Extract the [x, y] coordinate from the center of the cell holding the provided text.  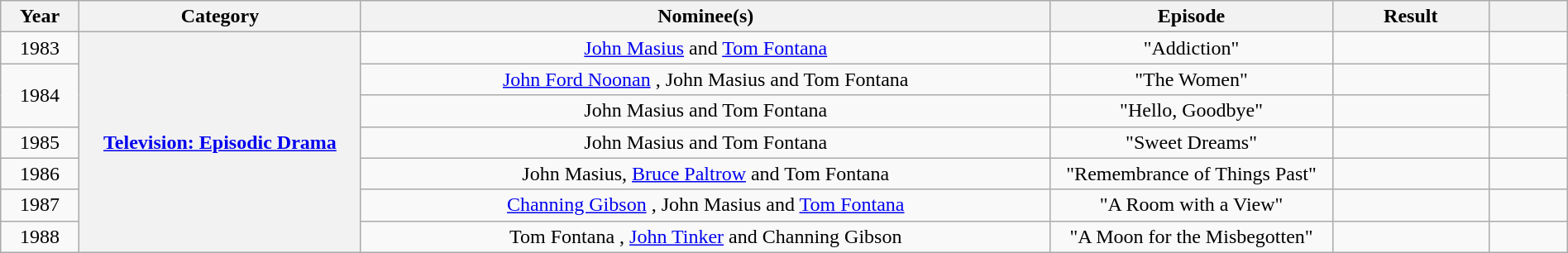
Result [1411, 17]
1984 [40, 95]
Television: Episodic Drama [220, 142]
Nominee(s) [705, 17]
John Ford Noonan , John Masius and Tom Fontana [705, 79]
John Masius, Bruce Paltrow and Tom Fontana [705, 174]
1988 [40, 236]
1987 [40, 205]
Year [40, 17]
"A Room with a View" [1191, 205]
Channing Gibson , John Masius and Tom Fontana [705, 205]
"Remembrance of Things Past" [1191, 174]
Episode [1191, 17]
1985 [40, 142]
"Addiction" [1191, 48]
"A Moon for the Misbegotten" [1191, 236]
"The Women" [1191, 79]
Tom Fontana , John Tinker and Channing Gibson [705, 236]
1983 [40, 48]
1986 [40, 174]
"Hello, Goodbye" [1191, 111]
Category [220, 17]
"Sweet Dreams" [1191, 142]
